Identify which cell holds the provided text, then report its (X, Y) central coordinate. 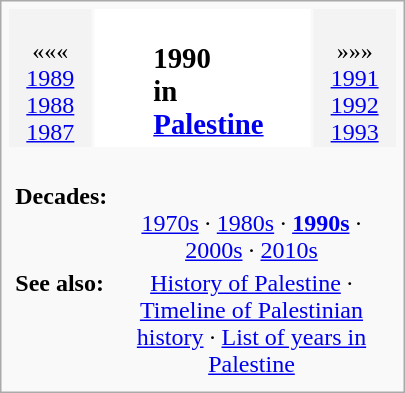
»»»199119921993 (355, 78)
«««198919881987 (50, 78)
1970s · 1980s · 1990s · 2000s · 2010s (252, 224)
Decades: 1970s · 1980s · 1990s · 2000s · 2010s See also: History of Palestine · Timeline of Palestinian history · List of years in Palestine (202, 267)
History of Palestine · Timeline of Palestinian history · List of years in Palestine (252, 324)
See also: (62, 324)
Decades: (62, 224)
